Provide the (X, Y) coordinate of the cell's center where the given text is located.  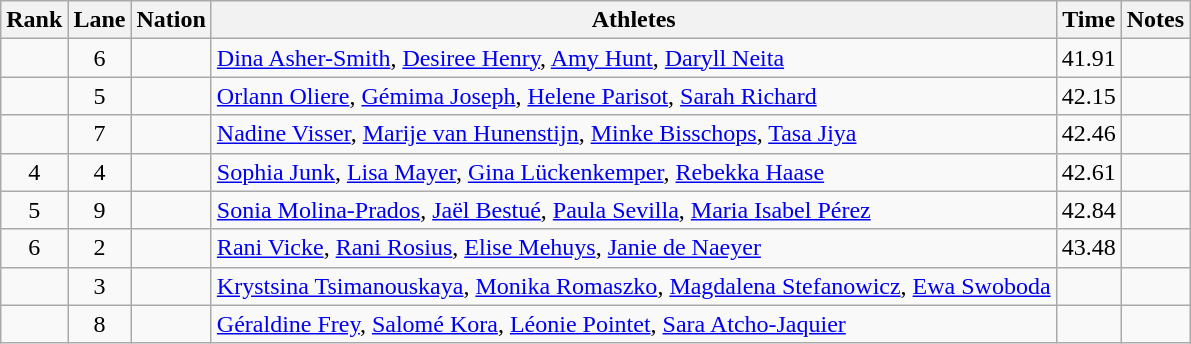
Nation (171, 20)
Sonia Molina-Prados, Jaël Bestué, Paula Sevilla, Maria Isabel Pérez (634, 210)
Krystsina Tsimanouskaya, Monika Romaszko, Magdalena Stefanowicz, Ewa Swoboda (634, 286)
42.15 (1088, 96)
43.48 (1088, 248)
Athletes (634, 20)
41.91 (1088, 58)
42.61 (1088, 172)
Orlann Oliere, Gémima Joseph, Helene Parisot, Sarah Richard (634, 96)
Dina Asher-Smith, Desiree Henry, Amy Hunt, Daryll Neita (634, 58)
Rani Vicke, Rani Rosius, Elise Mehuys, Janie de Naeyer (634, 248)
8 (100, 324)
Time (1088, 20)
Lane (100, 20)
Rank (34, 20)
7 (100, 134)
2 (100, 248)
Géraldine Frey, Salomé Kora, Léonie Pointet, Sara Atcho-Jaquier (634, 324)
42.84 (1088, 210)
Notes (1155, 20)
42.46 (1088, 134)
9 (100, 210)
Nadine Visser, Marije van Hunenstijn, Minke Bisschops, Tasa Jiya (634, 134)
3 (100, 286)
Sophia Junk, Lisa Mayer, Gina Lückenkemper, Rebekka Haase (634, 172)
